Pinpoint the cell where the given text exists, returning its (x, y) midpoint coordinate. 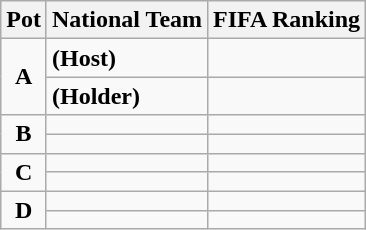
C (24, 172)
Pot (24, 20)
D (24, 210)
(Host) (126, 58)
(Holder) (126, 96)
National Team (126, 20)
FIFA Ranking (287, 20)
B (24, 134)
A (24, 77)
